Scan for the cell matching the given text and deliver its [X, Y] coordinate at center. 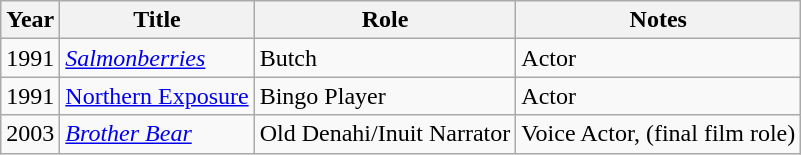
Title [157, 20]
Year [30, 20]
Brother Bear [157, 134]
2003 [30, 134]
Butch [385, 58]
Old Denahi/Inuit Narrator [385, 134]
Role [385, 20]
Bingo Player [385, 96]
Notes [658, 20]
Northern Exposure [157, 96]
Salmonberries [157, 58]
Voice Actor, (final film role) [658, 134]
